Output the [x, y] coordinate of the center of the cell containing the given text.  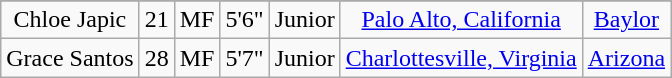
Charlottesville, Virginia [461, 58]
Baylor [626, 20]
5'7" [244, 58]
5'6" [244, 20]
Chloe Japic [70, 20]
Grace Santos [70, 58]
28 [156, 58]
21 [156, 20]
Palo Alto, California [461, 20]
Arizona [626, 58]
